Detect which cell encompasses the target text, then output its [X, Y] center coordinate. 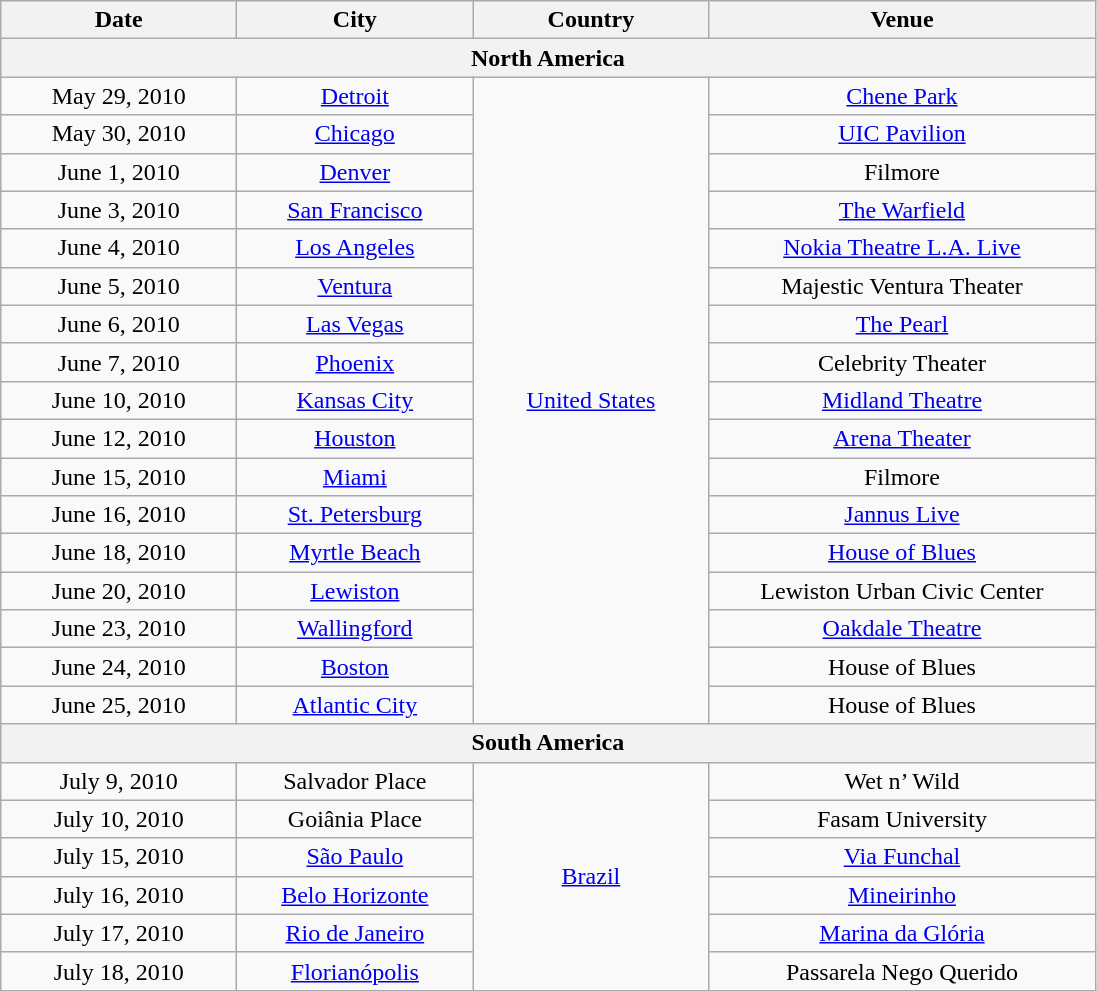
Atlantic City [355, 705]
Mineirinho [902, 895]
June 7, 2010 [119, 362]
Goiânia Place [355, 819]
June 23, 2010 [119, 629]
Country [591, 20]
Oakdale Theatre [902, 629]
St. Petersburg [355, 515]
Ventura [355, 286]
May 30, 2010 [119, 134]
June 1, 2010 [119, 172]
Los Angeles [355, 248]
June 3, 2010 [119, 210]
Florianópolis [355, 971]
Boston [355, 667]
June 10, 2010 [119, 400]
City [355, 20]
June 25, 2010 [119, 705]
June 20, 2010 [119, 591]
Marina da Glória [902, 933]
Fasam University [902, 819]
Myrtle Beach [355, 553]
Chicago [355, 134]
July 15, 2010 [119, 857]
Denver [355, 172]
July 10, 2010 [119, 819]
June 4, 2010 [119, 248]
São Paulo [355, 857]
Wet n’ Wild [902, 781]
Venue [902, 20]
UIC Pavilion [902, 134]
June 15, 2010 [119, 477]
Belo Horizonte [355, 895]
June 18, 2010 [119, 553]
North America [548, 58]
Chene Park [902, 96]
Majestic Ventura Theater [902, 286]
July 9, 2010 [119, 781]
Passarela Nego Querido [902, 971]
Lewiston [355, 591]
Detroit [355, 96]
San Francisco [355, 210]
Phoenix [355, 362]
The Pearl [902, 324]
Rio de Janeiro [355, 933]
July 16, 2010 [119, 895]
May 29, 2010 [119, 96]
Salvador Place [355, 781]
Miami [355, 477]
The Warfield [902, 210]
June 5, 2010 [119, 286]
Midland Theatre [902, 400]
Date [119, 20]
Celebrity Theater [902, 362]
Brazil [591, 876]
July 18, 2010 [119, 971]
United States [591, 400]
June 16, 2010 [119, 515]
Jannus Live [902, 515]
Houston [355, 438]
Lewiston Urban Civic Center [902, 591]
Wallingford [355, 629]
Via Funchal [902, 857]
Nokia Theatre L.A. Live [902, 248]
Kansas City [355, 400]
June 24, 2010 [119, 667]
Las Vegas [355, 324]
South America [548, 743]
June 12, 2010 [119, 438]
Arena Theater [902, 438]
July 17, 2010 [119, 933]
June 6, 2010 [119, 324]
